For the text-containing cell, return its midpoint in [X, Y] coordinate format. 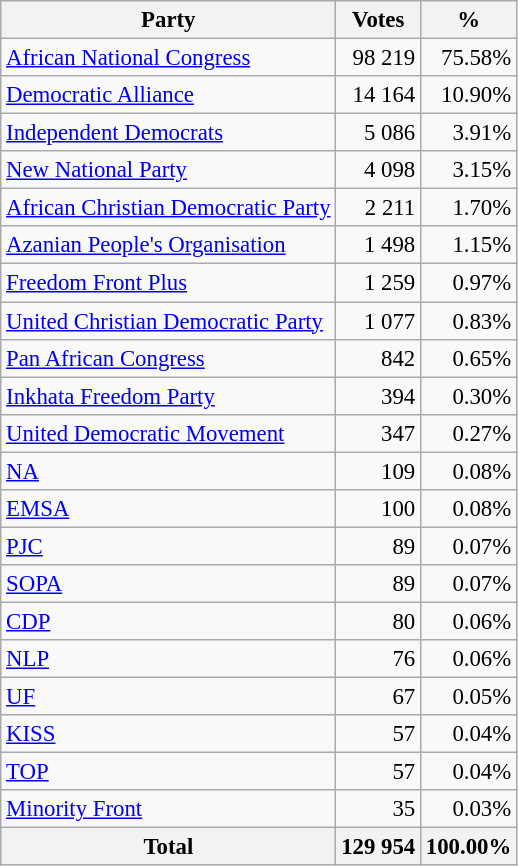
EMSA [168, 509]
Democratic Alliance [168, 95]
UF [168, 697]
98 219 [378, 58]
1 498 [378, 245]
80 [378, 621]
PJC [168, 546]
347 [378, 433]
0.27% [469, 433]
Independent Democrats [168, 133]
3.91% [469, 133]
100.00% [469, 847]
Azanian People's Organisation [168, 245]
0.83% [469, 321]
1.70% [469, 208]
109 [378, 471]
% [469, 20]
SOPA [168, 584]
35 [378, 809]
76 [378, 659]
CDP [168, 621]
Total [168, 847]
Inkhata Freedom Party [168, 396]
African National Congress [168, 58]
United Christian Democratic Party [168, 321]
Freedom Front Plus [168, 283]
Minority Front [168, 809]
0.30% [469, 396]
United Democratic Movement [168, 433]
75.58% [469, 58]
100 [378, 509]
0.65% [469, 358]
2 211 [378, 208]
10.90% [469, 95]
Pan African Congress [168, 358]
0.05% [469, 697]
14 164 [378, 95]
0.97% [469, 283]
New National Party [168, 170]
Party [168, 20]
1 077 [378, 321]
0.03% [469, 809]
1 259 [378, 283]
KISS [168, 734]
TOP [168, 772]
4 098 [378, 170]
African Christian Democratic Party [168, 208]
129 954 [378, 847]
5 086 [378, 133]
67 [378, 697]
NA [168, 471]
394 [378, 396]
Votes [378, 20]
842 [378, 358]
1.15% [469, 245]
NLP [168, 659]
3.15% [469, 170]
